Scan for the cell matching the given text and deliver its [x, y] coordinate at center. 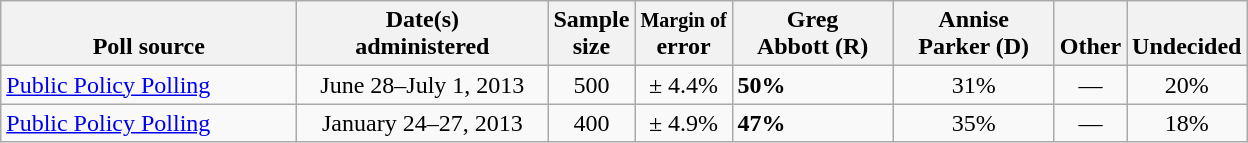
June 28–July 1, 2013 [422, 85]
± 4.9% [684, 123]
Other [1090, 34]
Samplesize [592, 34]
20% [1187, 85]
Margin oferror [684, 34]
50% [812, 85]
January 24–27, 2013 [422, 123]
18% [1187, 123]
Undecided [1187, 34]
Date(s)administered [422, 34]
AnniseParker (D) [974, 34]
Poll source [149, 34]
500 [592, 85]
31% [974, 85]
GregAbbott (R) [812, 34]
400 [592, 123]
± 4.4% [684, 85]
47% [812, 123]
35% [974, 123]
